Scan for the cell matching the given text and deliver its (X, Y) coordinate at center. 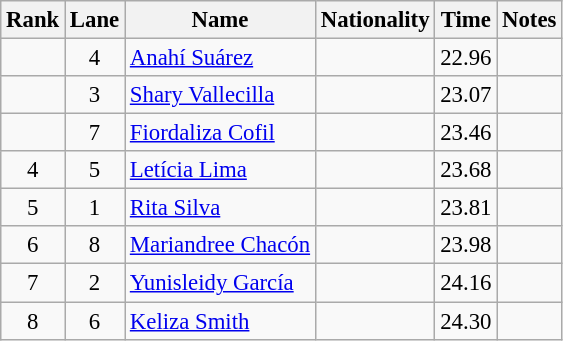
23.68 (466, 170)
Nationality (374, 20)
23.07 (466, 95)
Shary Vallecilla (220, 95)
2 (95, 283)
Rita Silva (220, 208)
Time (466, 20)
22.96 (466, 58)
Keliza Smith (220, 321)
Rank (33, 20)
23.46 (466, 133)
23.81 (466, 208)
3 (95, 95)
1 (95, 208)
Anahí Suárez (220, 58)
Mariandree Chacón (220, 245)
Yunisleidy García (220, 283)
Lane (95, 20)
Notes (530, 20)
23.98 (466, 245)
24.30 (466, 321)
Letícia Lima (220, 170)
Fiordaliza Cofil (220, 133)
24.16 (466, 283)
Name (220, 20)
